Identify which cell holds the provided text, then report its (x, y) central coordinate. 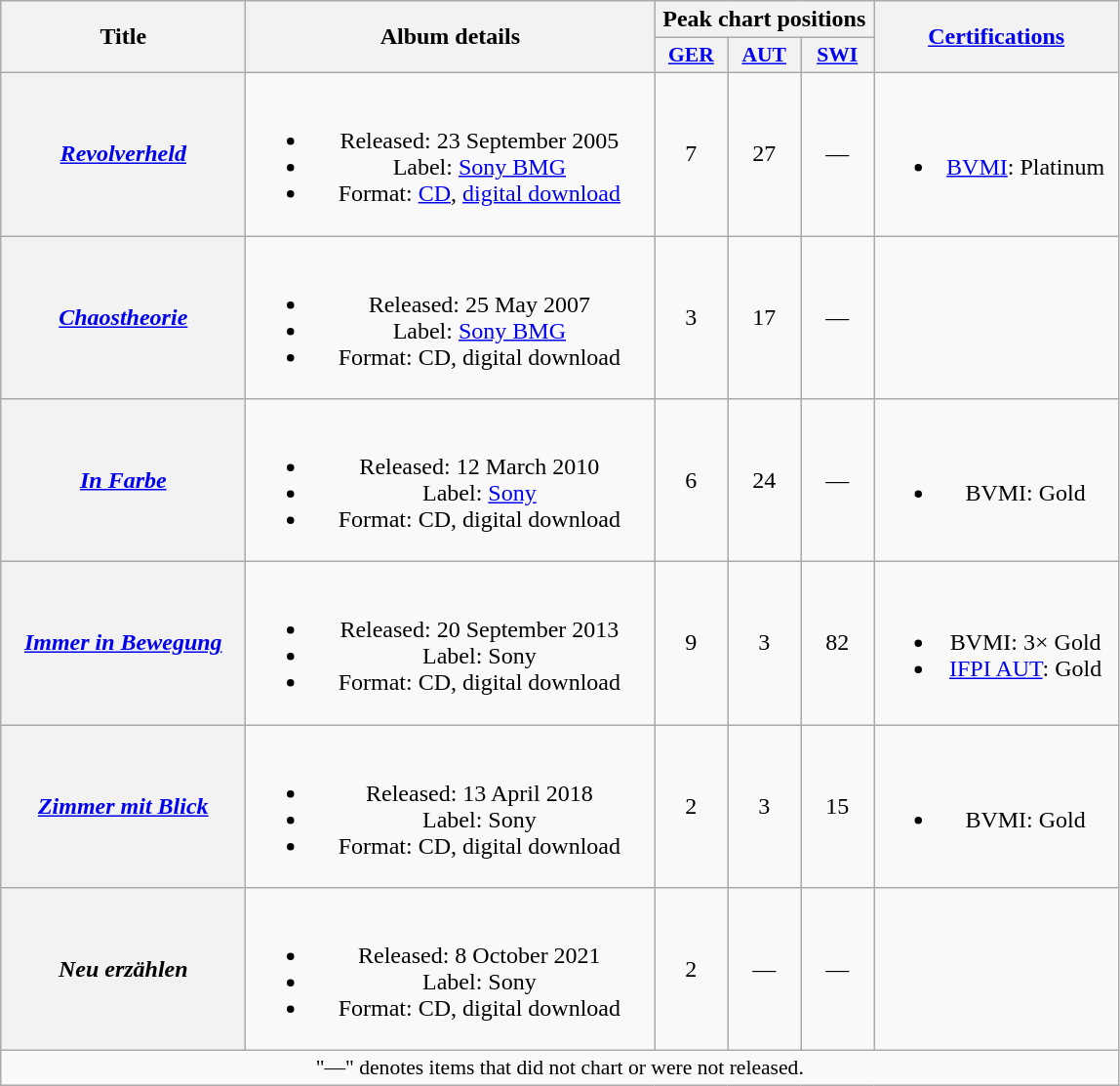
Zimmer mit Blick (123, 806)
Released: 23 September 2005Label: Sony BMGFormat: CD, digital download (451, 154)
Neu erzählen (123, 970)
Album details (451, 37)
Released: 20 September 2013Label: SonyFormat: CD, digital download (451, 644)
Released: 12 March 2010Label: SonyFormat: CD, digital download (451, 480)
BVMI: 3× GoldIFPI AUT: Gold (997, 644)
Peak chart positions (765, 20)
27 (765, 154)
In Farbe (123, 480)
Revolverheld (123, 154)
Released: 25 May 2007Label: Sony BMGFormat: CD, digital download (451, 318)
82 (837, 644)
9 (691, 644)
Released: 8 October 2021Label: SonyFormat: CD, digital download (451, 970)
15 (837, 806)
Title (123, 37)
24 (765, 480)
Chaostheorie (123, 318)
Released: 13 April 2018Label: SonyFormat: CD, digital download (451, 806)
GER (691, 56)
Immer in Bewegung (123, 644)
17 (765, 318)
BVMI: Platinum (997, 154)
6 (691, 480)
SWI (837, 56)
Certifications (997, 37)
AUT (765, 56)
7 (691, 154)
"—" denotes items that did not chart or were not released. (560, 1068)
